Provide the (X, Y) coordinate of the cell's center where the given text is located.  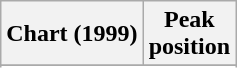
Peakposition (189, 34)
Chart (1999) (72, 34)
